For the text-containing cell, return its midpoint in (x, y) coordinate format. 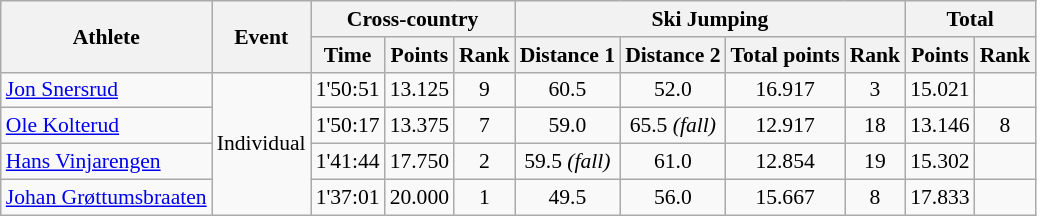
17.750 (420, 162)
60.5 (568, 90)
1'37:01 (348, 197)
15.021 (940, 90)
15.302 (940, 162)
1 (484, 197)
16.917 (786, 90)
49.5 (568, 197)
Total points (786, 55)
61.0 (672, 162)
20.000 (420, 197)
Time (348, 55)
1'41:44 (348, 162)
52.0 (672, 90)
13.125 (420, 90)
65.5 (fall) (672, 126)
2 (484, 162)
12.854 (786, 162)
13.146 (940, 126)
59.5 (fall) (568, 162)
9 (484, 90)
Distance 1 (568, 55)
Distance 2 (672, 55)
Hans Vinjarengen (106, 162)
59.0 (568, 126)
Individual (262, 143)
19 (876, 162)
Event (262, 36)
Ski Jumping (710, 19)
Total (970, 19)
17.833 (940, 197)
7 (484, 126)
1'50:51 (348, 90)
12.917 (786, 126)
Jon Snersrud (106, 90)
1'50:17 (348, 126)
13.375 (420, 126)
Cross-country (413, 19)
Athlete (106, 36)
18 (876, 126)
56.0 (672, 197)
Johan Grøttumsbraaten (106, 197)
Ole Kolterud (106, 126)
15.667 (786, 197)
3 (876, 90)
